From the cell containing the given text, extract its center point as (X, Y) coordinate. 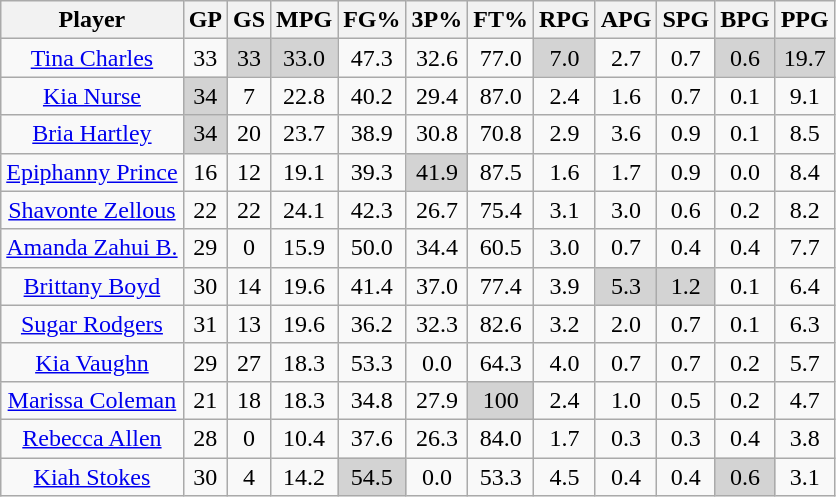
33.0 (304, 58)
10.4 (304, 438)
14.2 (304, 477)
4.5 (565, 477)
6.3 (804, 324)
Bria Hartley (92, 134)
1.2 (686, 286)
38.9 (372, 134)
7 (250, 96)
Epiphanny Prince (92, 172)
12 (250, 172)
22.8 (304, 96)
50.0 (372, 248)
42.3 (372, 210)
6.4 (804, 286)
23.7 (304, 134)
32.6 (437, 58)
37.0 (437, 286)
27 (250, 362)
34.8 (372, 400)
Tina Charles (92, 58)
2.7 (626, 58)
77.4 (501, 286)
APG (626, 20)
27.9 (437, 400)
24.1 (304, 210)
Kia Nurse (92, 96)
Rebecca Allen (92, 438)
54.5 (372, 477)
4.7 (804, 400)
BPG (745, 20)
40.2 (372, 96)
64.3 (501, 362)
41.9 (437, 172)
87.5 (501, 172)
SPG (686, 20)
8.2 (804, 210)
82.6 (501, 324)
5.3 (626, 286)
7.0 (565, 58)
31 (205, 324)
100 (501, 400)
34.4 (437, 248)
FG% (372, 20)
47.3 (372, 58)
14 (250, 286)
8.5 (804, 134)
28 (205, 438)
4.0 (565, 362)
2.0 (626, 324)
16 (205, 172)
GS (250, 20)
4 (250, 477)
87.0 (501, 96)
2.9 (565, 134)
RPG (565, 20)
Kiah Stokes (92, 477)
GP (205, 20)
9.1 (804, 96)
19.1 (304, 172)
MPG (304, 20)
75.4 (501, 210)
7.7 (804, 248)
3.8 (804, 438)
Sugar Rodgers (92, 324)
Brittany Boyd (92, 286)
26.7 (437, 210)
PPG (804, 20)
FT% (501, 20)
21 (205, 400)
13 (250, 324)
30.8 (437, 134)
41.4 (372, 286)
Player (92, 20)
32.3 (437, 324)
84.0 (501, 438)
Marissa Coleman (92, 400)
29.4 (437, 96)
26.3 (437, 438)
8.4 (804, 172)
3.2 (565, 324)
3.6 (626, 134)
0.5 (686, 400)
39.3 (372, 172)
36.2 (372, 324)
20 (250, 134)
19.7 (804, 58)
18 (250, 400)
15.9 (304, 248)
70.8 (501, 134)
1.0 (626, 400)
37.6 (372, 438)
Kia Vaughn (92, 362)
77.0 (501, 58)
3P% (437, 20)
Amanda Zahui B. (92, 248)
3.9 (565, 286)
5.7 (804, 362)
Shavonte Zellous (92, 210)
60.5 (501, 248)
